Extract the (x, y) coordinate from the center of the cell holding the provided text.  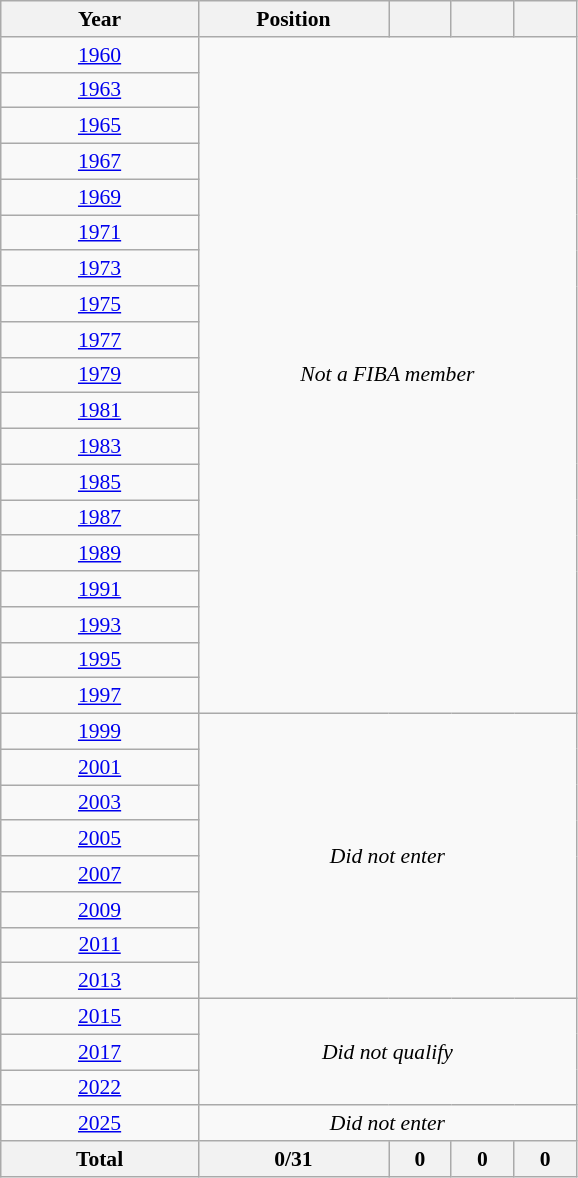
1971 (100, 233)
2005 (100, 839)
2025 (100, 1124)
1963 (100, 90)
2015 (100, 1017)
2011 (100, 945)
Position (293, 19)
1993 (100, 625)
Did not qualify (387, 1052)
Not a FIBA member (387, 376)
1960 (100, 55)
Total (100, 1159)
2017 (100, 1052)
1997 (100, 696)
1979 (100, 375)
1991 (100, 589)
1977 (100, 340)
1975 (100, 304)
1985 (100, 482)
Year (100, 19)
1973 (100, 269)
1965 (100, 126)
2009 (100, 910)
1983 (100, 447)
1981 (100, 411)
1967 (100, 162)
0/31 (293, 1159)
2022 (100, 1088)
1999 (100, 732)
2013 (100, 981)
1969 (100, 197)
1989 (100, 554)
2001 (100, 767)
2003 (100, 803)
2007 (100, 874)
1995 (100, 660)
1987 (100, 518)
